Scan for the cell matching the given text and deliver its (x, y) coordinate at center. 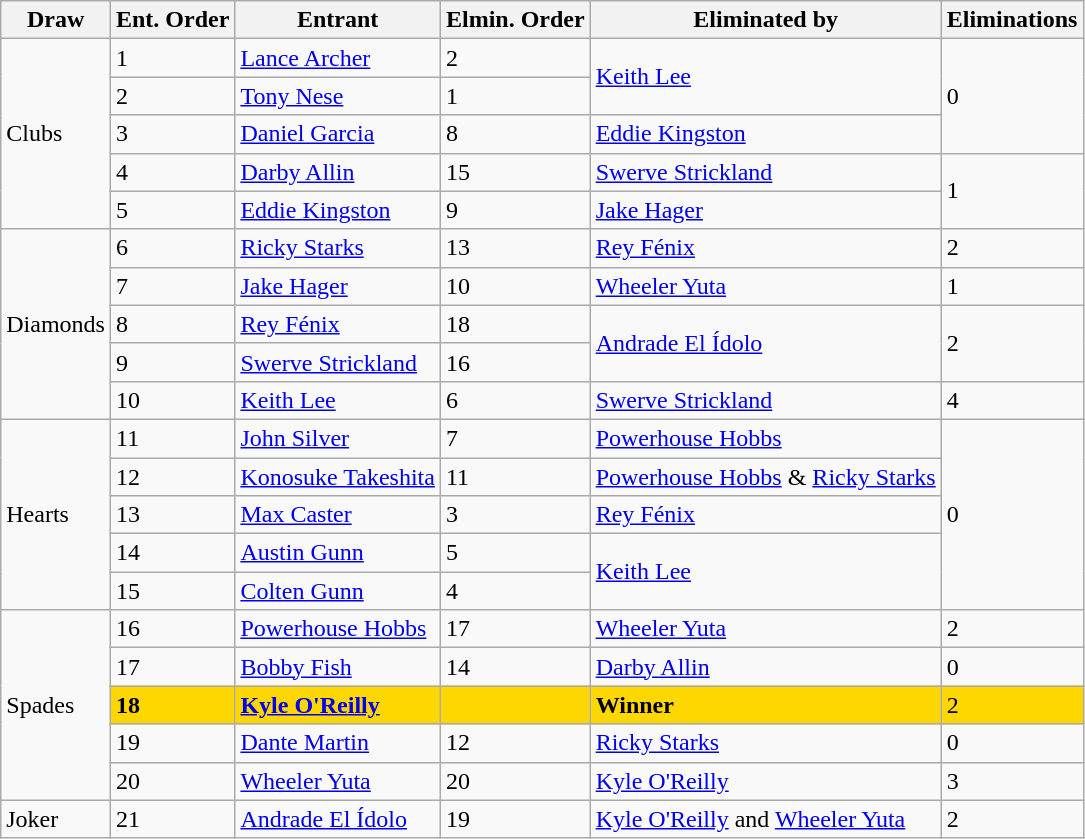
John Silver (338, 438)
Colten Gunn (338, 591)
Winner (766, 705)
Bobby Fish (338, 667)
Diamonds (56, 324)
Hearts (56, 514)
Elmin. Order (515, 20)
Max Caster (338, 515)
Dante Martin (338, 743)
Powerhouse Hobbs & Ricky Starks (766, 477)
Tony Nese (338, 96)
21 (172, 819)
Eliminated by (766, 20)
Austin Gunn (338, 553)
Ent. Order (172, 20)
Lance Archer (338, 58)
Draw (56, 20)
Clubs (56, 134)
Entrant (338, 20)
Eliminations (1012, 20)
Joker (56, 819)
Konosuke Takeshita (338, 477)
Spades (56, 705)
Daniel Garcia (338, 134)
Kyle O'Reilly and Wheeler Yuta (766, 819)
